Output the [x, y] coordinate of the center of the cell containing the given text.  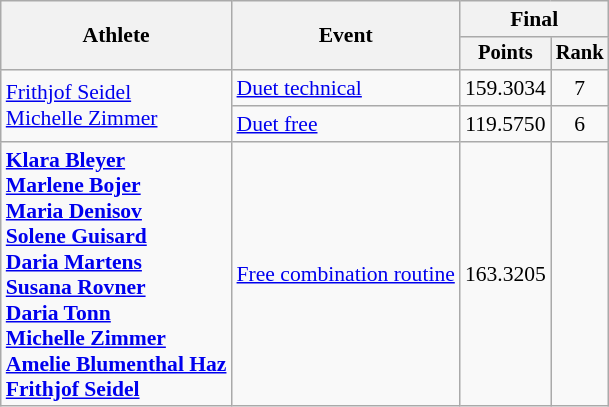
Klara BleyerMarlene BojerMaria DenisovSolene GuisardDaria MartensSusana RovnerDaria TonnMichelle ZimmerAmelie Blumenthal HazFrithjof Seidel [116, 274]
Duet free [346, 124]
7 [580, 88]
Points [506, 54]
163.3205 [506, 274]
119.5750 [506, 124]
Duet technical [346, 88]
Athlete [116, 36]
Event [346, 36]
6 [580, 124]
Final [534, 19]
Rank [580, 54]
Free combination routine [346, 274]
159.3034 [506, 88]
Frithjof SeidelMichelle Zimmer [116, 106]
